Locate the cell with the specified text and output its [x, y] center coordinate. 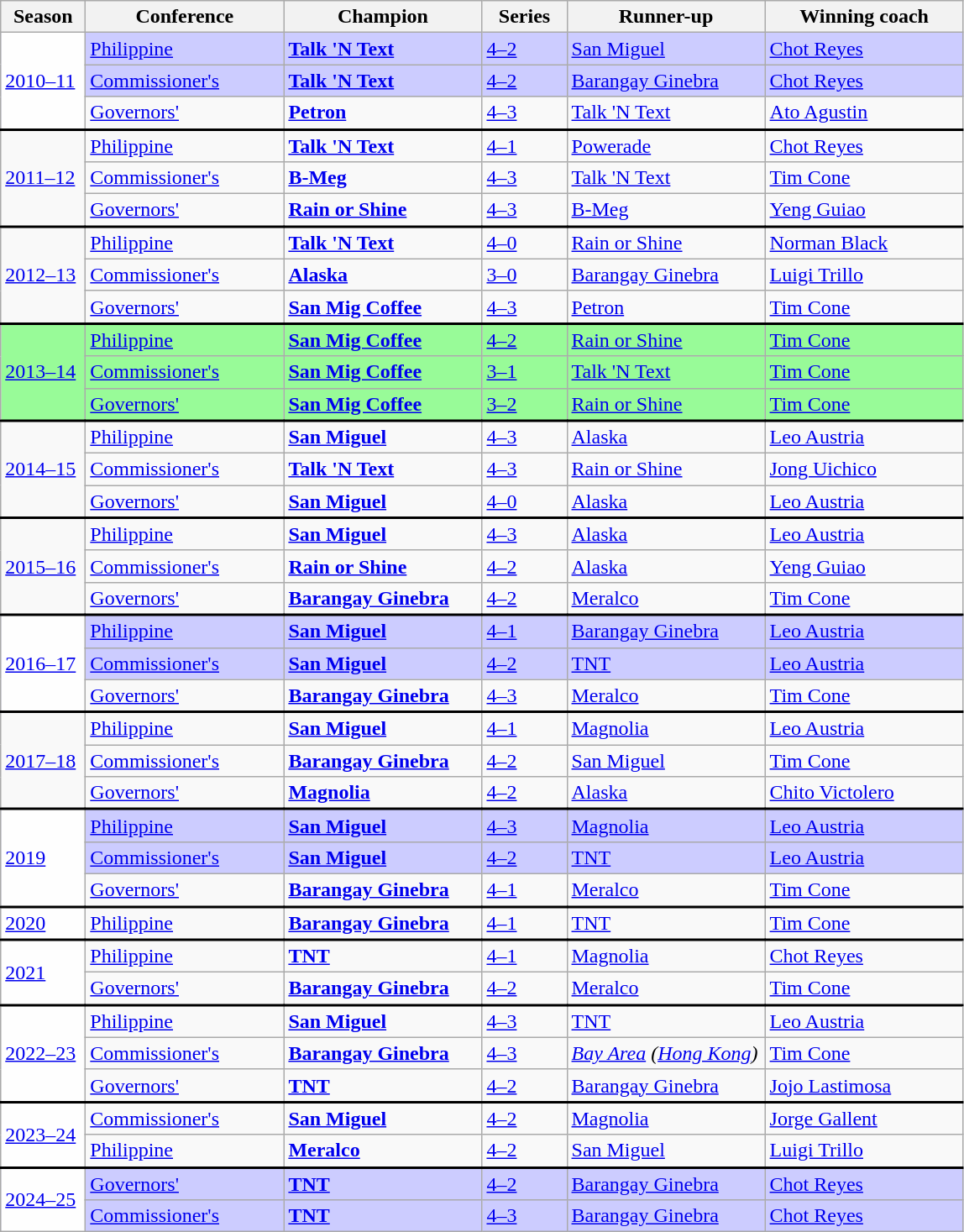
Jorge Gallent [864, 1119]
2019 [44, 858]
3–2 [524, 405]
2012–13 [44, 275]
Series [524, 17]
2023–24 [44, 1135]
2011–12 [44, 178]
Champion [383, 17]
Jojo Lastimosa [864, 1085]
Conference [185, 17]
Ato Agustin [864, 113]
2022–23 [44, 1053]
Jong Uichico [864, 469]
2013–14 [44, 372]
Powerade [666, 146]
Season [44, 17]
2015–16 [44, 566]
Winning coach [864, 17]
Bay Area (Hong Kong) [666, 1053]
2016–17 [44, 663]
2017–18 [44, 761]
Chito Victolero [864, 793]
2021 [44, 972]
Norman Black [864, 242]
3–1 [524, 372]
2024–25 [44, 1199]
Runner-up [666, 17]
2014–15 [44, 469]
3–0 [524, 275]
2020 [44, 923]
2010–11 [44, 81]
